Scan for the cell matching the given text and deliver its (X, Y) coordinate at center. 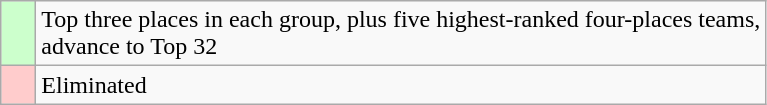
Top three places in each group, plus five highest-ranked four-places teams,advance to Top 32 (401, 34)
Eliminated (401, 85)
